Determine the (X, Y) coordinate at the center of the cell enclosing the given text.  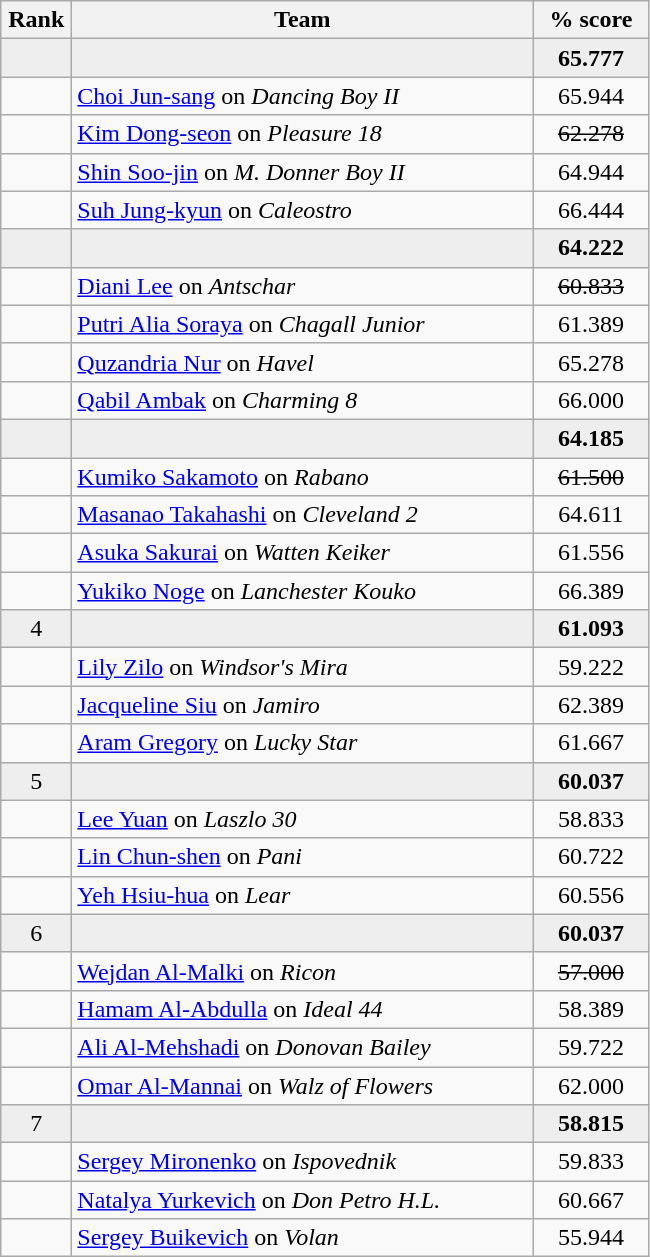
66.444 (591, 210)
58.815 (591, 1124)
Ali Al-Mehshadi on Donovan Bailey (302, 1047)
Sergey Buikevich on Volan (302, 1238)
65.278 (591, 362)
61.389 (591, 324)
Yeh Hsiu-hua on Lear (302, 895)
% score (591, 20)
62.000 (591, 1085)
61.500 (591, 477)
66.000 (591, 400)
Choi Jun-sang on Dancing Boy II (302, 96)
61.093 (591, 629)
Masanao Takahashi on Cleveland 2 (302, 515)
Lily Zilo on Windsor's Mira (302, 667)
59.833 (591, 1162)
7 (36, 1124)
61.556 (591, 553)
Wejdan Al-Malki on Ricon (302, 971)
60.667 (591, 1200)
Diani Lee on Antschar (302, 286)
Putri Alia Soraya on Chagall Junior (302, 324)
4 (36, 629)
62.389 (591, 705)
64.222 (591, 248)
59.222 (591, 667)
66.389 (591, 591)
Lin Chun-shen on Pani (302, 857)
Shin Soo-jin on M. Donner Boy II (302, 172)
60.722 (591, 857)
64.185 (591, 438)
Aram Gregory on Lucky Star (302, 743)
64.611 (591, 515)
Natalya Yurkevich on Don Petro H.L. (302, 1200)
5 (36, 781)
Suh Jung-kyun on Caleostro (302, 210)
57.000 (591, 971)
Rank (36, 20)
59.722 (591, 1047)
62.278 (591, 134)
Kumiko Sakamoto on Rabano (302, 477)
Kim Dong-seon on Pleasure 18 (302, 134)
58.833 (591, 819)
Lee Yuan on Laszlo 30 (302, 819)
65.944 (591, 96)
58.389 (591, 1009)
64.944 (591, 172)
Yukiko Noge on Lanchester Kouko (302, 591)
6 (36, 933)
60.833 (591, 286)
55.944 (591, 1238)
Team (302, 20)
Qabil Ambak on Charming 8 (302, 400)
61.667 (591, 743)
Omar Al-Mannai on Walz of Flowers (302, 1085)
Asuka Sakurai on Watten Keiker (302, 553)
65.777 (591, 58)
Quzandria Nur on Havel (302, 362)
Sergey Mironenko on Ispovednik (302, 1162)
Jacqueline Siu on Jamiro (302, 705)
Hamam Al-Abdulla on Ideal 44 (302, 1009)
60.556 (591, 895)
